Find where the given text appears and provide that cell's center as [x, y] coordinate. 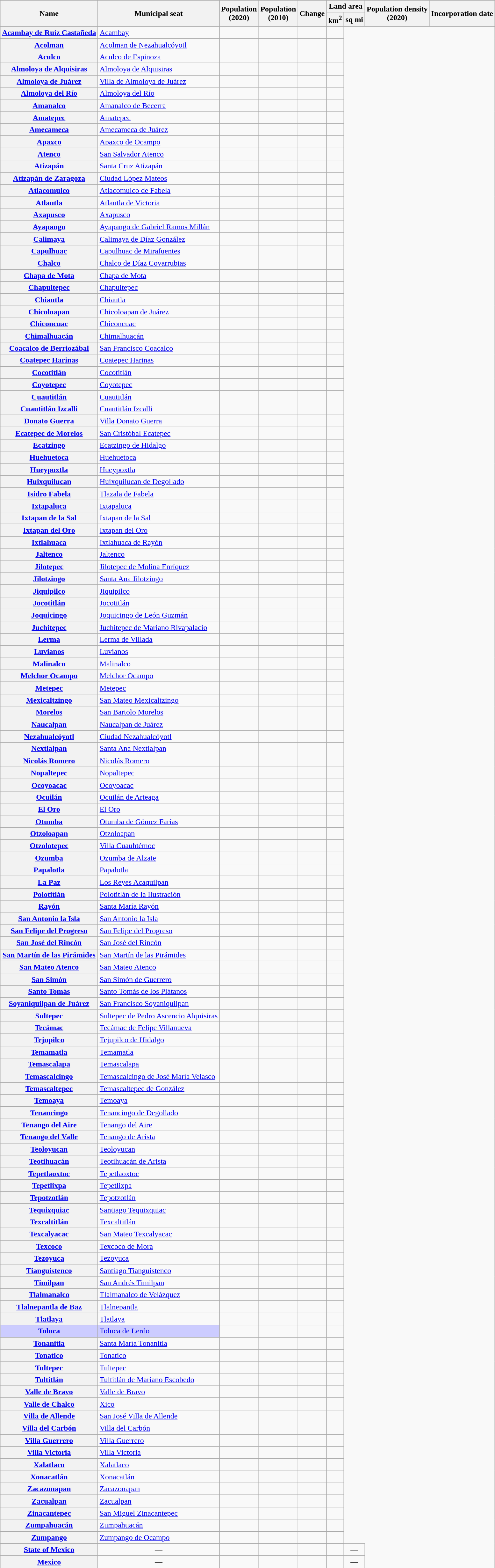
San Miguel Zinacantepec [159, 1513]
Lerma [49, 639]
La Paz [49, 882]
Tejupilco de Hidalgo [159, 1040]
Chalco [49, 263]
Temascalcingo de José María Velasco [159, 1076]
Ecatzingo [49, 445]
Valle de Chalco [49, 1404]
Name [49, 13]
San José Villa de Allende [159, 1416]
Santa Ana Jilotzingo [159, 579]
Soyaniquilpan de Juárez [49, 1003]
Tlalmanalco de Velázquez [159, 1295]
Tultitlán de Mariano Escobedo [159, 1380]
Tenango del Valle [49, 1137]
Villa Cuauhtémoc [159, 846]
Huixquilucan de Degollado [159, 482]
Ixtlahuaca de Rayón [159, 542]
Acolman [49, 45]
Zinacantepec [49, 1513]
Population density(2020) [397, 13]
Ocuilán [49, 797]
Change [312, 13]
Juchitepec [49, 627]
Naucalpan de Juárez [159, 724]
Land area [346, 6]
Ozumba [49, 858]
Rayón [49, 906]
Ocuilán de Arteaga [159, 797]
Otzolotepec [49, 846]
Tlalnepantla de Baz [49, 1307]
Isidro Fabela [49, 494]
Amecameca de Juárez [159, 130]
Ciudad López Mateos [159, 178]
Tlazala de Fabela [159, 494]
Chalco de Díaz Covarrubias [159, 263]
Naucalpan [49, 724]
Xico [159, 1404]
San Andrés Timilpan [159, 1283]
Mexicaltzingo [49, 700]
San Simón [49, 979]
Otumba [49, 821]
Santiago Tianguistenco [159, 1271]
Calimaya [49, 239]
Capulhuac [49, 251]
Jilotepec de Molina Enríquez [159, 567]
Apaxco [49, 142]
Otumba de Gómez Farías [159, 821]
Timilpan [49, 1283]
Ozumba de Alzate [159, 858]
Teotihuacán de Arista [159, 1161]
Atenco [49, 154]
Sultepec [49, 1015]
Tlalmanalco [49, 1295]
Tianguistenco [49, 1271]
Ciudad Nezahualcóyotl [159, 736]
State of Mexico [49, 1550]
Polotitlán de la Ilustración [159, 894]
Incorporation date [462, 13]
Atlautla [49, 202]
Los Reyes Acaquilpan [159, 882]
Jilotzingo [49, 579]
Coacalco de Berriozábal [49, 348]
Zumpango [49, 1537]
Tecámac de Felipe Villanueva [159, 1028]
Santo Tomás [49, 991]
Tenancingo [49, 1113]
Juchitepec de Mariano Rivapalacio [159, 627]
Texcoco [49, 1246]
Amecameca [49, 130]
Polotitlán [49, 894]
Ixtlahuaca [49, 542]
Calimaya de Díaz González [159, 239]
Donato Guerra [49, 421]
San Mateo Mexicaltzingo [159, 700]
San Francisco Soyaniquilpan [159, 1003]
Santo Tomás de los Plátanos [159, 991]
Ayapango de Gabriel Ramos Millán [159, 227]
Santiago Tequixquiac [159, 1210]
San Francisco Coacalco [159, 348]
San Mateo Texcalyacac [159, 1234]
Tenango de Arista [159, 1137]
Tlalnepantla [159, 1307]
Toluca [49, 1331]
San Cristóbal Ecatepec [159, 433]
Nezahualcóyotl [49, 736]
San Salvador Atenco [159, 154]
San Simón de Guerrero [159, 979]
Almoloya de Juárez [49, 81]
Chicoloapan de Juárez [159, 312]
Temascaltepec de González [159, 1088]
Tequixquiac [49, 1210]
Population(2010) [278, 13]
Amanalco de Becerra [159, 106]
Acambay [159, 33]
Temascaltepec [49, 1088]
Apaxco de Ocampo [159, 142]
Population(2020) [239, 13]
Lerma de Villada [159, 639]
Ecatzingo de Hidalgo [159, 445]
Tecámac [49, 1028]
Amanalco [49, 106]
Toluca de Lerdo [159, 1331]
Acambay de Ruíz Castañeda [49, 33]
Atlautla de Victoria [159, 202]
Atizapán de Zaragoza [49, 178]
Acolman de Nezahualcóyotl [159, 45]
Zumpango de Ocampo [159, 1537]
Atlacomulco de Fabela [159, 190]
Villa de Almoloya de Juárez [159, 81]
Joquicingo de León Guzmán [159, 615]
Tejupilco [49, 1040]
Jilotepec [49, 567]
Villa Donato Guerra [159, 421]
Tultitlán [49, 1380]
Atizapán [49, 166]
Villa de Allende [49, 1416]
Santa Cruz Atizapán [159, 166]
Chicoloapan [49, 312]
Santa María Rayón [159, 906]
Texcalyacac [49, 1234]
Nextlalpan [49, 749]
Atlacomulco [49, 190]
Huixquilucan [49, 482]
San Bartolo Morelos [159, 712]
km2 [335, 20]
Aculco [49, 57]
Morelos [49, 712]
sq mi [354, 20]
Tonanitla [49, 1343]
Aculco de Espinoza [159, 57]
Teotihuacán [49, 1161]
Ayapango [49, 227]
Santa Ana Nextlalpan [159, 749]
Tenancingo de Degollado [159, 1113]
Sultepec de Pedro Ascencio Alquisiras [159, 1015]
Santa María Tonanitla [159, 1343]
Municipal seat [159, 13]
Texcoco de Mora [159, 1246]
Capulhuac de Mirafuentes [159, 251]
Ecatepec de Morelos [49, 433]
Joquicingo [49, 615]
Mexico [49, 1562]
Temascalcingo [49, 1076]
